Extract the (X, Y) coordinate from the center of the cell holding the provided text.  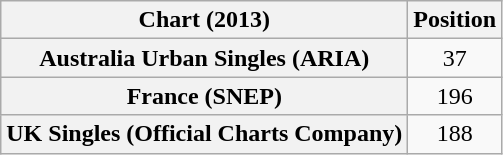
188 (455, 134)
196 (455, 96)
Position (455, 20)
Australia Urban Singles (ARIA) (204, 58)
37 (455, 58)
Chart (2013) (204, 20)
France (SNEP) (204, 96)
UK Singles (Official Charts Company) (204, 134)
